From the cell containing the given text, extract its center point as [X, Y] coordinate. 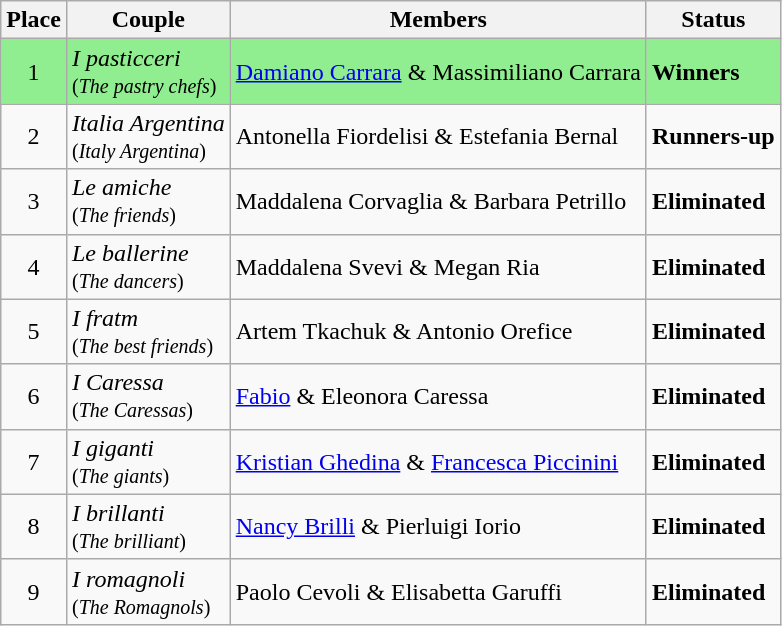
Place [34, 20]
Damiano Carrara & Massimiliano Carrara [438, 72]
Antonella Fiordelisi & Estefania Bernal [438, 136]
I brillanti(The brilliant) [148, 526]
1 [34, 72]
Fabio & Eleonora Caressa [438, 396]
Artem Tkachuk & Antonio Orefice [438, 332]
Kristian Ghedina & Francesca Piccinini [438, 462]
Maddalena Corvaglia & Barbara Petrillo [438, 202]
Runners-up [713, 136]
I giganti(The giants) [148, 462]
Nancy Brilli & Pierluigi Iorio [438, 526]
Italia Argentina(Italy Argentina) [148, 136]
2 [34, 136]
I romagnoli(The Romagnols) [148, 592]
I fratm(The best friends) [148, 332]
I Caressa(The Caressas) [148, 396]
Paolo Cevoli & Elisabetta Garuffi [438, 592]
7 [34, 462]
Status [713, 20]
6 [34, 396]
Winners [713, 72]
I pasticceri(The pastry chefs) [148, 72]
Le ballerine(The dancers) [148, 266]
Maddalena Svevi & Megan Ria [438, 266]
Le amiche(The friends) [148, 202]
Couple [148, 20]
9 [34, 592]
Members [438, 20]
8 [34, 526]
3 [34, 202]
5 [34, 332]
4 [34, 266]
